Capture the cell that displays the provided text and extract its (X, Y) central coordinate. 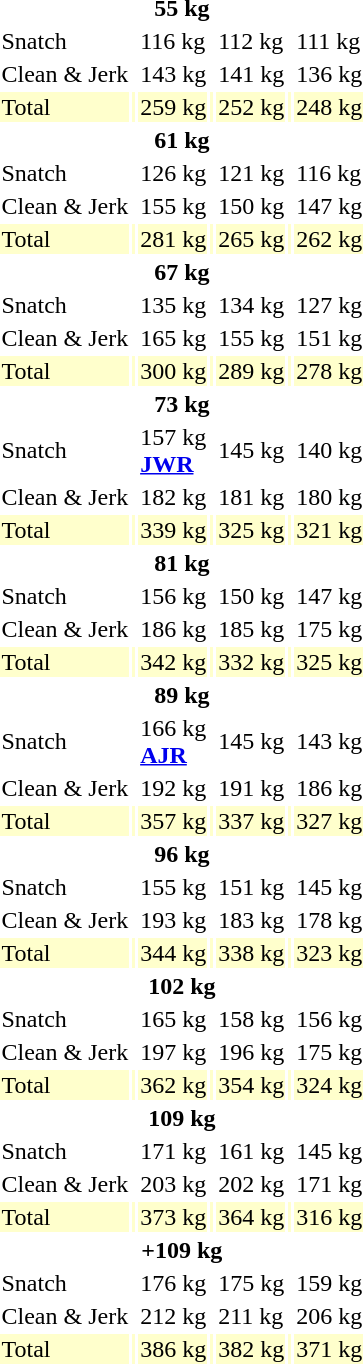
185 kg (252, 629)
192 kg (174, 788)
202 kg (252, 1184)
191 kg (252, 788)
151 kg (252, 887)
337 kg (252, 821)
354 kg (252, 1085)
157 kgJWR (174, 450)
166 kgAJR (174, 742)
141 kg (252, 74)
362 kg (174, 1085)
386 kg (174, 1349)
121 kg (252, 173)
364 kg (252, 1217)
281 kg (174, 239)
382 kg (252, 1349)
325 kg (252, 530)
112 kg (252, 41)
332 kg (252, 662)
193 kg (174, 920)
212 kg (174, 1316)
126 kg (174, 173)
259 kg (174, 107)
182 kg (174, 497)
342 kg (174, 662)
357 kg (174, 821)
135 kg (174, 305)
158 kg (252, 1019)
197 kg (174, 1052)
196 kg (252, 1052)
344 kg (174, 953)
300 kg (174, 371)
289 kg (252, 371)
161 kg (252, 1151)
134 kg (252, 305)
203 kg (174, 1184)
116 kg (174, 41)
181 kg (252, 497)
156 kg (174, 596)
252 kg (252, 107)
171 kg (174, 1151)
175 kg (252, 1283)
186 kg (174, 629)
211 kg (252, 1316)
265 kg (252, 239)
176 kg (174, 1283)
183 kg (252, 920)
338 kg (252, 953)
373 kg (174, 1217)
143 kg (174, 74)
339 kg (174, 530)
